Provide the (X, Y) coordinate of the cell's center where the given text is located.  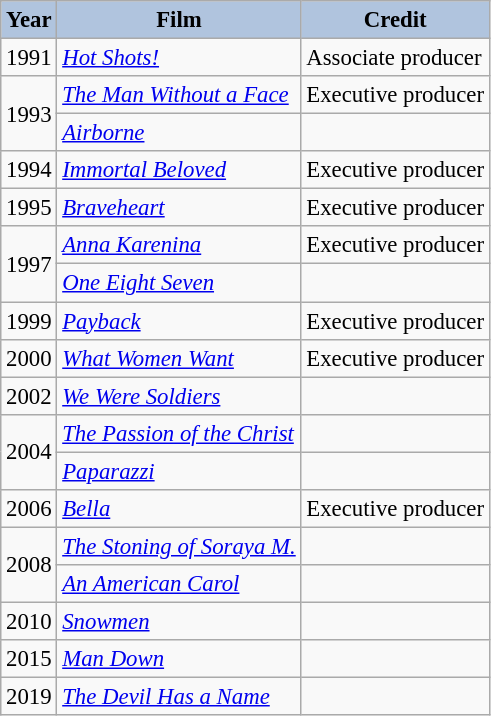
1994 (29, 170)
2004 (29, 452)
Year (29, 20)
1993 (29, 114)
Film (179, 20)
An American Carol (179, 584)
The Stoning of Soraya M. (179, 546)
Credit (395, 20)
Immortal Beloved (179, 170)
What Women Want (179, 358)
Anna Karenina (179, 245)
Snowmen (179, 621)
Payback (179, 321)
2006 (29, 509)
2019 (29, 697)
The Passion of the Christ (179, 433)
2002 (29, 396)
Bella (179, 509)
Man Down (179, 659)
2008 (29, 564)
The Man Without a Face (179, 95)
The Devil Has a Name (179, 697)
1995 (29, 208)
Hot Shots! (179, 58)
Paparazzi (179, 471)
We Were Soldiers (179, 396)
One Eight Seven (179, 283)
Airborne (179, 133)
2010 (29, 621)
1991 (29, 58)
Braveheart (179, 208)
2015 (29, 659)
2000 (29, 358)
Associate producer (395, 58)
1999 (29, 321)
1997 (29, 264)
